Determine the (x, y) coordinate at the center of the cell enclosing the given text.  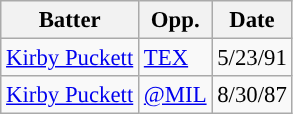
Date (252, 20)
TEX (176, 58)
5/23/91 (252, 58)
8/30/87 (252, 95)
Batter (70, 20)
@MIL (176, 95)
Opp. (176, 20)
